Identify which cell holds the provided text, then report its [X, Y] central coordinate. 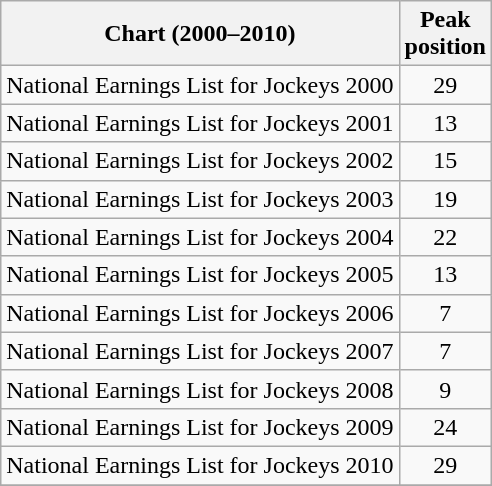
National Earnings List for Jockeys 2006 [200, 313]
15 [445, 161]
19 [445, 199]
National Earnings List for Jockeys 2007 [200, 351]
22 [445, 237]
National Earnings List for Jockeys 2009 [200, 427]
National Earnings List for Jockeys 2004 [200, 237]
National Earnings List for Jockeys 2002 [200, 161]
National Earnings List for Jockeys 2001 [200, 123]
National Earnings List for Jockeys 2010 [200, 465]
National Earnings List for Jockeys 2003 [200, 199]
Chart (2000–2010) [200, 34]
National Earnings List for Jockeys 2008 [200, 389]
9 [445, 389]
24 [445, 427]
Peakposition [445, 34]
National Earnings List for Jockeys 2000 [200, 85]
National Earnings List for Jockeys 2005 [200, 275]
